For the text-containing cell, return its midpoint in (x, y) coordinate format. 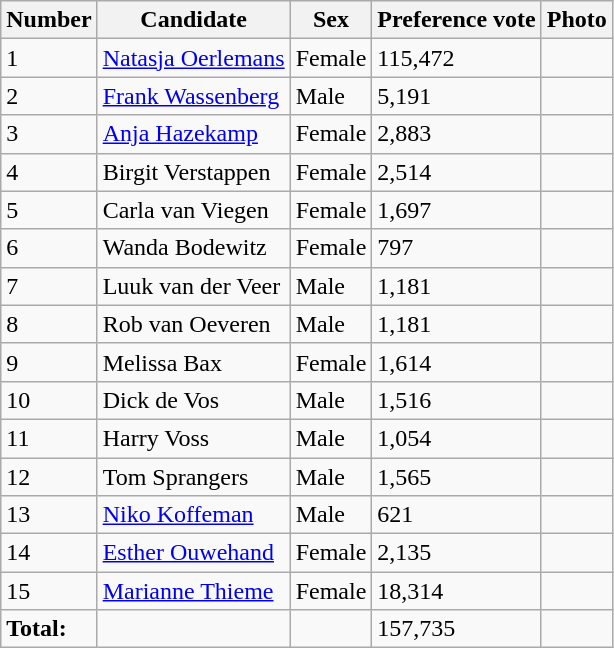
6 (49, 248)
Wanda Bodewitz (194, 248)
2 (49, 96)
7 (49, 286)
8 (49, 324)
Total: (49, 629)
Preference vote (456, 20)
157,735 (456, 629)
14 (49, 553)
115,472 (456, 58)
5,191 (456, 96)
5 (49, 210)
Carla van Viegen (194, 210)
797 (456, 248)
Niko Koffeman (194, 515)
1,516 (456, 400)
11 (49, 438)
Candidate (194, 20)
Sex (331, 20)
Anja Hazekamp (194, 134)
2,514 (456, 172)
1,054 (456, 438)
1,614 (456, 362)
Photo (576, 20)
1,565 (456, 477)
12 (49, 477)
Melissa Bax (194, 362)
Natasja Oerlemans (194, 58)
13 (49, 515)
18,314 (456, 591)
1,697 (456, 210)
1 (49, 58)
Harry Voss (194, 438)
2,135 (456, 553)
Frank Wassenberg (194, 96)
Esther Ouwehand (194, 553)
4 (49, 172)
Rob van Oeveren (194, 324)
3 (49, 134)
Luuk van der Veer (194, 286)
621 (456, 515)
Dick de Vos (194, 400)
Number (49, 20)
Birgit Verstappen (194, 172)
Marianne Thieme (194, 591)
15 (49, 591)
9 (49, 362)
Tom Sprangers (194, 477)
2,883 (456, 134)
10 (49, 400)
